Find where the given text appears and provide that cell's center as (X, Y) coordinate. 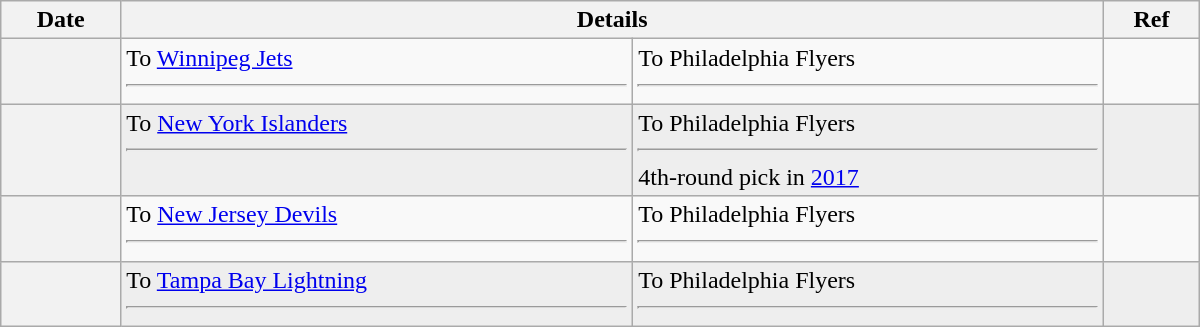
To Philadelphia Flyers 4th-round pick in 2017 (868, 150)
To New Jersey Devils (377, 228)
Details (612, 20)
Date (61, 20)
To Tampa Bay Lightning (377, 294)
To New York Islanders (377, 150)
Ref (1152, 20)
To Winnipeg Jets (377, 72)
